Detect which cell encompasses the target text, then output its (x, y) center coordinate. 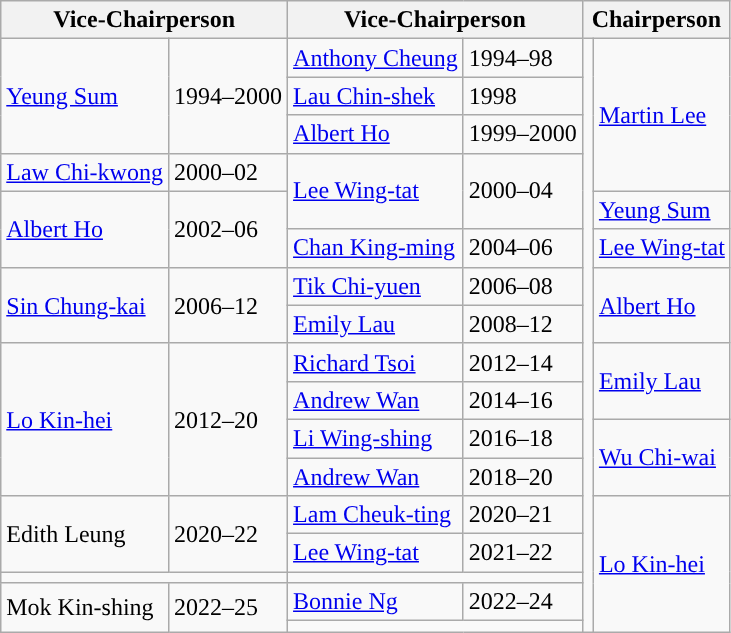
2022–24 (522, 602)
Li Wing-shing (376, 438)
2004–06 (522, 248)
2018–20 (522, 477)
2008–12 (522, 324)
Chairperson (656, 20)
Law Chi-kwong (85, 172)
Lau Chin-shek (376, 96)
1994–98 (522, 58)
2006–12 (228, 305)
Martin Lee (662, 115)
Anthony Cheung (376, 58)
2021–22 (522, 553)
2012–14 (522, 362)
2020–21 (522, 515)
Sin Chung-kai (85, 305)
2000–02 (228, 172)
Mok Kin-shing (85, 608)
2022–25 (228, 608)
2020–22 (228, 534)
Bonnie Ng (376, 602)
1994–2000 (228, 96)
Lam Cheuk-ting (376, 515)
Chan King-ming (376, 248)
2000–04 (522, 191)
2014–16 (522, 400)
2006–08 (522, 286)
Richard Tsoi (376, 362)
Edith Leung (85, 534)
1998 (522, 96)
Tik Chi-yuen (376, 286)
2016–18 (522, 438)
1999–2000 (522, 134)
Wu Chi-wai (662, 457)
2002–06 (228, 229)
2012–20 (228, 419)
